Extract the [X, Y] coordinate from the center of the cell holding the provided text.  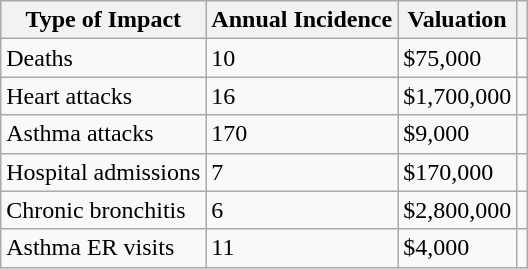
10 [302, 58]
Annual Incidence [302, 20]
16 [302, 96]
Heart attacks [104, 96]
170 [302, 134]
Chronic bronchitis [104, 210]
Type of Impact [104, 20]
Deaths [104, 58]
Asthma ER visits [104, 248]
11 [302, 248]
$1,700,000 [458, 96]
7 [302, 172]
$170,000 [458, 172]
6 [302, 210]
$4,000 [458, 248]
$75,000 [458, 58]
Valuation [458, 20]
$2,800,000 [458, 210]
Hospital admissions [104, 172]
$9,000 [458, 134]
Asthma attacks [104, 134]
